Return (x, y) of the center of cell containing provided text 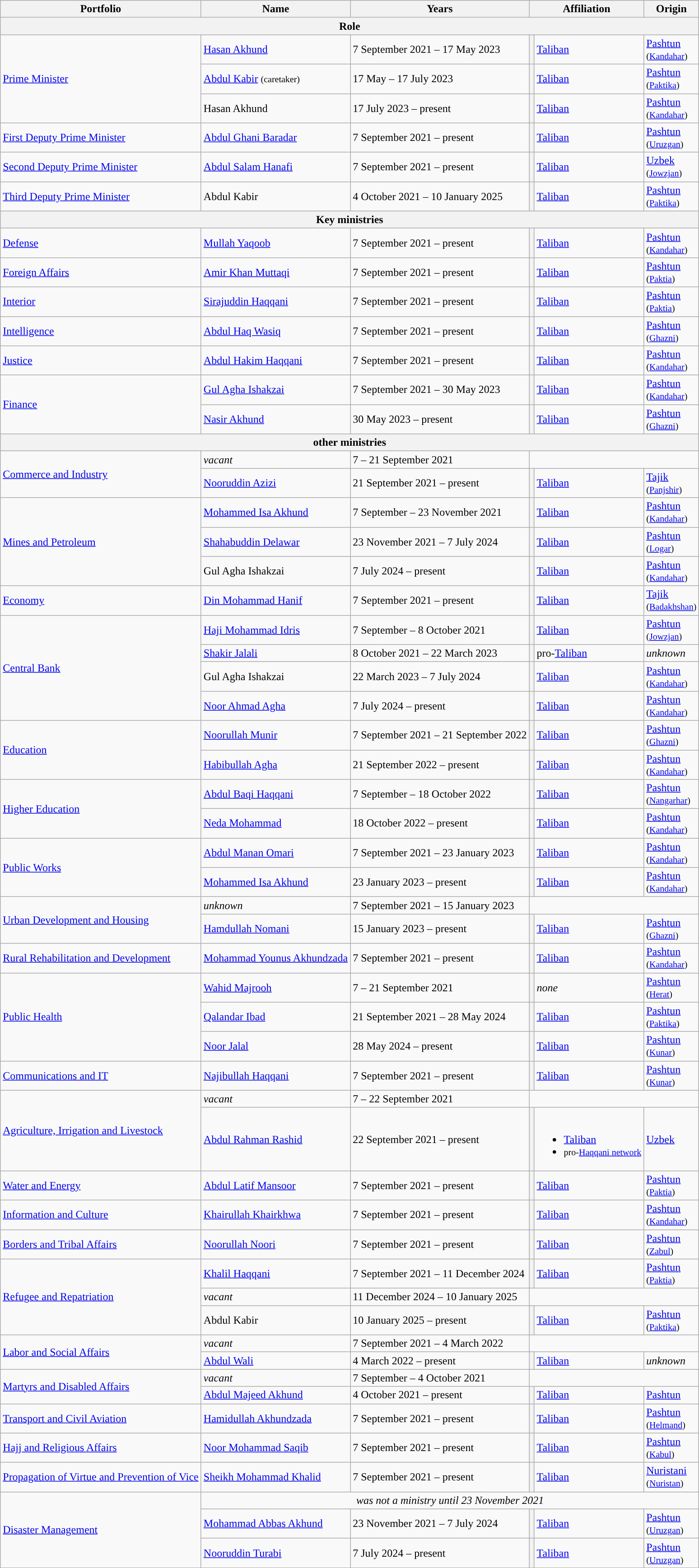
Uzbek(Jowzjan) (671, 167)
7 September 2021 – 23 January 2023 (440, 853)
Years (440, 9)
Martyrs and Disabled Affairs (101, 1386)
Nuristani(Nuristan) (671, 1477)
4 October 2021 – present (440, 1395)
Mullah Yaqoob (275, 243)
Talibanpro-Haqqani network (589, 1139)
Pashtun(Nangarhar) (671, 794)
Khairullah Khairkhwa (275, 1215)
23 January 2023 – present (440, 882)
Agriculture, Irrigation and Livestock (101, 1130)
Pashtun(Logar) (671, 542)
Economy (101, 601)
Affiliation (587, 9)
Haji Mohammad Idris (275, 630)
Uzbek (671, 1139)
Propagation of Virtue and Prevention of Vice (101, 1477)
Noorullah Noori (275, 1244)
7 September 2021 – 15 January 2023 (440, 905)
Labor and Social Affairs (101, 1352)
Noor Jalal (275, 1046)
28 May 2024 – present (440, 1046)
7 September 2021 – 30 May 2023 (440, 390)
Hajj and Religious Affairs (101, 1448)
Intelligence (101, 331)
7 September – 18 October 2022 (440, 794)
Finance (101, 405)
Abdul Wali (275, 1361)
Central Bank (101, 667)
7 September – 8 October 2021 (440, 630)
Shakir Jalali (275, 653)
Tajik(Badakhshan) (671, 601)
7 September – 23 November 2021 (440, 512)
Abdul Ghani Baradar (275, 137)
Third Deputy Prime Minister (101, 196)
Abdul Haq Wasiq (275, 331)
Higher Education (101, 809)
7 September – 4 October 2021 (440, 1378)
Hamidullah Akhundzada (275, 1418)
Abdul Rahman Rashid (275, 1139)
21 September 2021 – present (440, 483)
Nooruddin Azizi (275, 483)
Disaster Management (101, 1530)
Mines and Petroleum (101, 542)
Information and Culture (101, 1215)
Mohammad Abbas Akhund (275, 1524)
Urban Development and Housing (101, 920)
Najibullah Haqqani (275, 1076)
Noorullah Munir (275, 735)
Pashtun (671, 1395)
Abdul Latif Mansoor (275, 1185)
Nooruddin Turabi (275, 1553)
Education (101, 750)
First Deputy Prime Minister (101, 137)
7 – 22 September 2021 (440, 1099)
Abdul Kabir (caretaker) (275, 79)
Refugee and Repatriation (101, 1297)
22 March 2023 – 7 July 2024 (440, 677)
17 May – 17 July 2023 (440, 79)
7 September 2021 – 4 March 2022 (440, 1344)
Foreign Affairs (101, 272)
Borders and Tribal Affairs (101, 1244)
Pashtun(Jowzjan) (671, 630)
30 May 2023 – present (440, 419)
Abdul Manan Omari (275, 853)
Qalandar Ibad (275, 1017)
11 December 2024 – 10 January 2025 (440, 1297)
Habibullah Agha (275, 764)
other ministries (349, 443)
Commerce and Industry (101, 474)
Sheikh Mohammad Khalid (275, 1477)
Abdul Hakim Haqqani (275, 360)
Interior (101, 302)
Wahid Majrooh (275, 987)
Key ministries (349, 219)
Pashtun(Zabul) (671, 1244)
Prime Minister (101, 79)
Name (275, 9)
Justice (101, 360)
15 January 2023 – present (440, 929)
8 October 2021 – 22 March 2023 (440, 653)
4 October 2021 – 10 January 2025 (440, 196)
Abdul Baqi Haqqani (275, 794)
21 September 2021 – 28 May 2024 (440, 1017)
Public Health (101, 1017)
Water and Energy (101, 1185)
21 September 2022 – present (440, 764)
Second Deputy Prime Minister (101, 167)
7 September 2021 – 21 September 2022 (440, 735)
Rural Rehabilitation and Development (101, 958)
Origin (671, 9)
Neda Mohammad (275, 824)
Portfolio (101, 9)
18 October 2022 – present (440, 824)
Transport and Civil Aviation (101, 1418)
Pashtun(Helmand) (671, 1418)
Nasir Akhund (275, 419)
Defense (101, 243)
Khalil Haqqani (275, 1274)
Pashtun(Herat) (671, 987)
Noor Mohammad Saqib (275, 1448)
Din Mohammad Hanif (275, 601)
7 September 2021 – 17 May 2023 (440, 50)
Sirajuddin Haqqani (275, 302)
Pashtun(Kabul) (671, 1448)
Amir Khan Muttaqi (275, 272)
Communications and IT (101, 1076)
10 January 2025 – present (440, 1321)
4 March 2022 – present (440, 1361)
Tajik(Panjshir) (671, 483)
Noor Ahmad Agha (275, 705)
Hamdullah Nomani (275, 929)
Mohammad Younus Akhundzada (275, 958)
was not a ministry until 23 November 2021 (450, 1500)
pro-Taliban (589, 653)
22 September 2021 – present (440, 1139)
17 July 2023 – present (440, 108)
Abdul Majeed Akhund (275, 1395)
Public Works (101, 868)
none (589, 987)
Role (349, 26)
Abdul Salam Hanafi (275, 167)
7 September 2021 – 11 December 2024 (440, 1274)
Shahabuddin Delawar (275, 542)
